Find where the given text appears and provide that cell's center as (X, Y) coordinate. 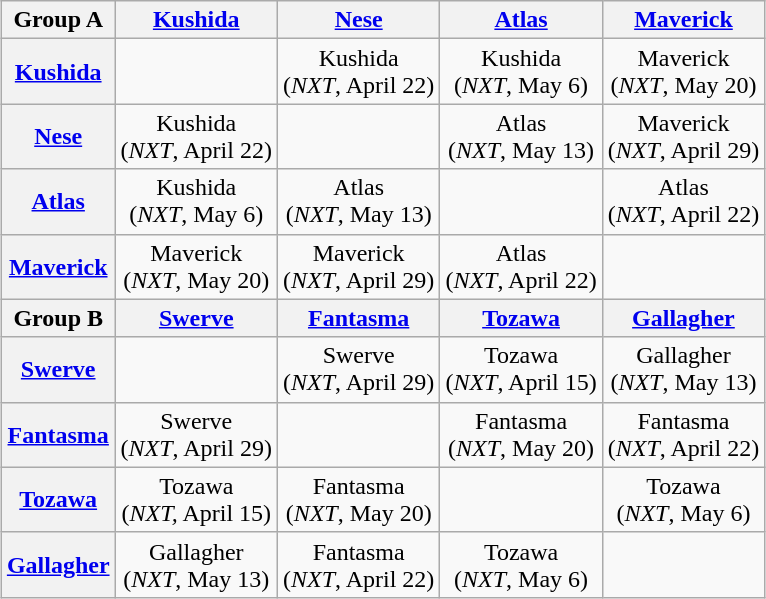
Group A (58, 20)
Group B (58, 318)
